Identify which cell holds the provided text, then report its (x, y) central coordinate. 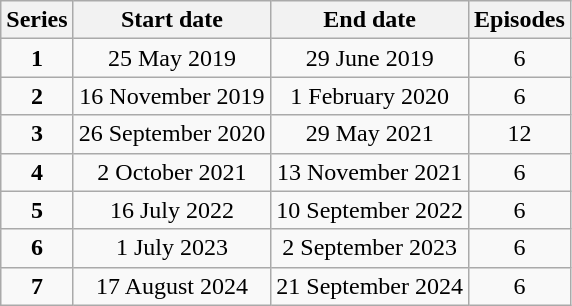
29 May 2021 (370, 134)
16 November 2019 (172, 96)
5 (37, 210)
1 (37, 58)
1 February 2020 (370, 96)
29 June 2019 (370, 58)
Series (37, 20)
17 August 2024 (172, 286)
2 (37, 96)
21 September 2024 (370, 286)
12 (520, 134)
End date (370, 20)
7 (37, 286)
4 (37, 172)
10 September 2022 (370, 210)
2 October 2021 (172, 172)
1 July 2023 (172, 248)
13 November 2021 (370, 172)
25 May 2019 (172, 58)
16 July 2022 (172, 210)
Start date (172, 20)
26 September 2020 (172, 134)
Episodes (520, 20)
2 September 2023 (370, 248)
3 (37, 134)
